Capture the cell that displays the provided text and extract its (X, Y) central coordinate. 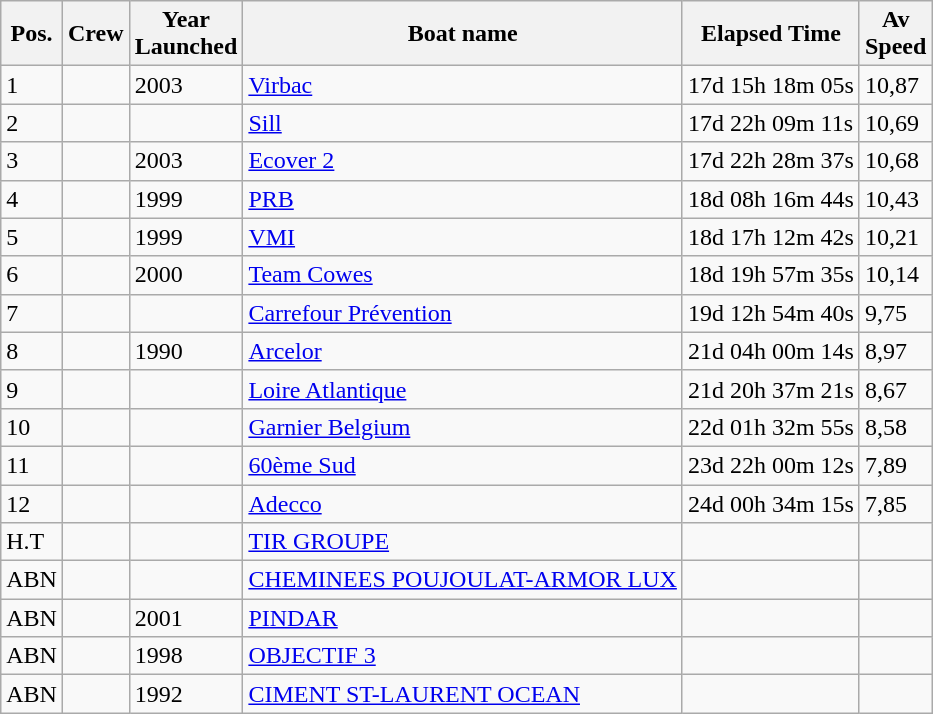
9 (32, 389)
PRB (463, 199)
3 (32, 161)
Elapsed Time (770, 34)
17d 22h 09m 11s (770, 123)
10,14 (895, 275)
18d 17h 12m 42s (770, 237)
10,68 (895, 161)
17d 15h 18m 05s (770, 85)
17d 22h 28m 37s (770, 161)
6 (32, 275)
11 (32, 465)
12 (32, 503)
4 (32, 199)
Team Cowes (463, 275)
21d 04h 00m 14s (770, 351)
22d 01h 32m 55s (770, 427)
10,87 (895, 85)
8,58 (895, 427)
8 (32, 351)
Virbac (463, 85)
8,97 (895, 351)
AvSpeed (895, 34)
60ème Sud (463, 465)
2 (32, 123)
Adecco (463, 503)
OBJECTIF 3 (463, 656)
CHEMINEES POUJOULAT-ARMOR LUX (463, 580)
7,89 (895, 465)
TIR GROUPE (463, 542)
10 (32, 427)
10,21 (895, 237)
24d 00h 34m 15s (770, 503)
VMI (463, 237)
2000 (186, 275)
Carrefour Prévention (463, 313)
Garnier Belgium (463, 427)
1990 (186, 351)
CIMENT ST-LAURENT OCEAN (463, 694)
H.T (32, 542)
Pos. (32, 34)
PINDAR (463, 618)
Crew (96, 34)
1 (32, 85)
1998 (186, 656)
Loire Atlantique (463, 389)
9,75 (895, 313)
YearLaunched (186, 34)
23d 22h 00m 12s (770, 465)
7,85 (895, 503)
8,67 (895, 389)
5 (32, 237)
Sill (463, 123)
Arcelor (463, 351)
10,43 (895, 199)
2001 (186, 618)
19d 12h 54m 40s (770, 313)
18d 08h 16m 44s (770, 199)
Boat name (463, 34)
18d 19h 57m 35s (770, 275)
21d 20h 37m 21s (770, 389)
7 (32, 313)
1992 (186, 694)
Ecover 2 (463, 161)
10,69 (895, 123)
